Locate the cell with the specified text and output its (x, y) center coordinate. 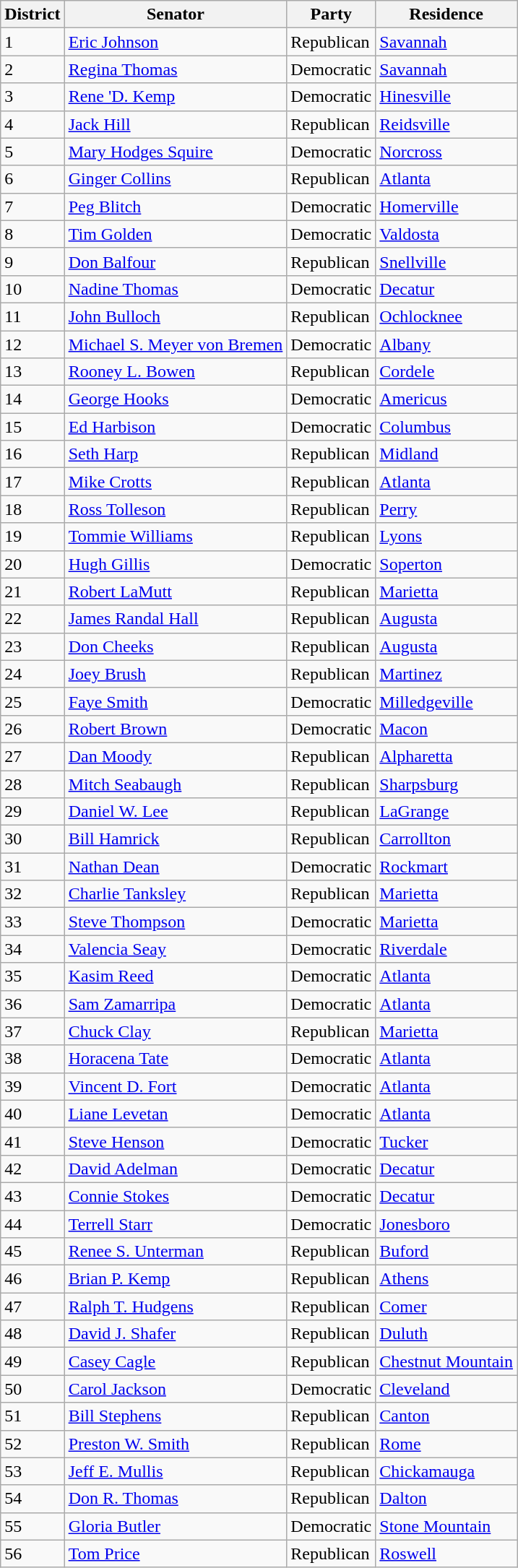
50 (33, 1389)
53 (33, 1471)
39 (33, 1086)
30 (33, 839)
46 (33, 1279)
32 (33, 894)
15 (33, 427)
Seth Harp (176, 454)
11 (33, 316)
Columbus (446, 427)
Hugh Gillis (176, 564)
Stone Mountain (446, 1526)
12 (33, 345)
Roswell (446, 1554)
36 (33, 1004)
Charlie Tanksley (176, 894)
Tim Golden (176, 234)
Vincent D. Fort (176, 1086)
Horacena Tate (176, 1059)
18 (33, 509)
22 (33, 619)
Carol Jackson (176, 1389)
Milledgeville (446, 701)
James Randal Hall (176, 619)
Ed Harbison (176, 427)
Norcross (446, 152)
3 (33, 97)
LaGrange (446, 812)
49 (33, 1361)
Don Balfour (176, 261)
51 (33, 1416)
5 (33, 152)
2 (33, 69)
Bill Stephens (176, 1416)
1 (33, 42)
Duluth (446, 1334)
17 (33, 482)
21 (33, 592)
Mitch Seabaugh (176, 784)
Comer (446, 1307)
Faye Smith (176, 701)
Albany (446, 345)
Dalton (446, 1499)
Chickamauga (446, 1471)
Hinesville (446, 97)
Bill Hamrick (176, 839)
Regina Thomas (176, 69)
Don Cheeks (176, 646)
Reidsville (446, 124)
George Hooks (176, 399)
Rooney L. Bowen (176, 372)
Mary Hodges Squire (176, 152)
Lyons (446, 537)
38 (33, 1059)
16 (33, 454)
Renee S. Unterman (176, 1252)
Mike Crotts (176, 482)
41 (33, 1141)
Soperton (446, 564)
Homerville (446, 207)
Rome (446, 1444)
Dan Moody (176, 756)
John Bulloch (176, 316)
43 (33, 1196)
7 (33, 207)
Cordele (446, 372)
Robert LaMutt (176, 592)
55 (33, 1526)
Preston W. Smith (176, 1444)
Nathan Dean (176, 867)
48 (33, 1334)
Ross Tolleson (176, 509)
Athens (446, 1279)
Eric Johnson (176, 42)
Rockmart (446, 867)
Michael S. Meyer von Bremen (176, 345)
Snellville (446, 261)
45 (33, 1252)
Nadine Thomas (176, 289)
Valdosta (446, 234)
Macon (446, 729)
8 (33, 234)
9 (33, 261)
44 (33, 1224)
Brian P. Kemp (176, 1279)
Jonesboro (446, 1224)
Valencia Seay (176, 949)
27 (33, 756)
54 (33, 1499)
52 (33, 1444)
40 (33, 1114)
25 (33, 701)
20 (33, 564)
Daniel W. Lee (176, 812)
David J. Shafer (176, 1334)
Alpharetta (446, 756)
Buford (446, 1252)
Cleveland (446, 1389)
33 (33, 922)
Ralph T. Hudgens (176, 1307)
Joey Brush (176, 674)
31 (33, 867)
Perry (446, 509)
Liane Levetan (176, 1114)
28 (33, 784)
Senator (176, 14)
Riverdale (446, 949)
Connie Stokes (176, 1196)
Ginger Collins (176, 179)
Martinez (446, 674)
Jack Hill (176, 124)
47 (33, 1307)
Americus (446, 399)
4 (33, 124)
19 (33, 537)
23 (33, 646)
Tommie Williams (176, 537)
Sharpsburg (446, 784)
Kasim Reed (176, 976)
Steve Henson (176, 1141)
Don R. Thomas (176, 1499)
Residence (446, 14)
37 (33, 1031)
Gloria Butler (176, 1526)
Canton (446, 1416)
Ochlocknee (446, 316)
Steve Thompson (176, 922)
Chuck Clay (176, 1031)
District (33, 14)
Tucker (446, 1141)
14 (33, 399)
Midland (446, 454)
David Adelman (176, 1169)
Casey Cagle (176, 1361)
Rene 'D. Kemp (176, 97)
6 (33, 179)
26 (33, 729)
Robert Brown (176, 729)
56 (33, 1554)
Terrell Starr (176, 1224)
42 (33, 1169)
13 (33, 372)
Peg Blitch (176, 207)
Sam Zamarripa (176, 1004)
35 (33, 976)
34 (33, 949)
29 (33, 812)
Tom Price (176, 1554)
24 (33, 674)
Party (331, 14)
Jeff E. Mullis (176, 1471)
Chestnut Mountain (446, 1361)
10 (33, 289)
Carrollton (446, 839)
